Provide the [x, y] coordinate of the cell's center where the given text is located.  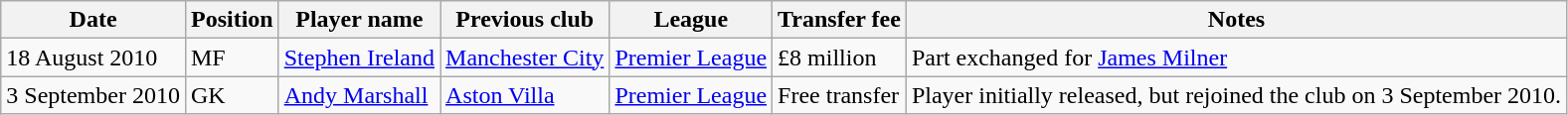
Part exchanged for James Milner [1236, 57]
Andy Marshall [359, 95]
Date [93, 20]
Player name [359, 20]
Player initially released, but rejoined the club on 3 September 2010. [1236, 95]
Notes [1236, 20]
3 September 2010 [93, 95]
Free transfer [839, 95]
Previous club [525, 20]
Manchester City [525, 57]
Aston Villa [525, 95]
18 August 2010 [93, 57]
League [691, 20]
MF [232, 57]
£8 million [839, 57]
Position [232, 20]
GK [232, 95]
Stephen Ireland [359, 57]
Transfer fee [839, 20]
